Output the (x, y) coordinate of the center of the cell containing the given text.  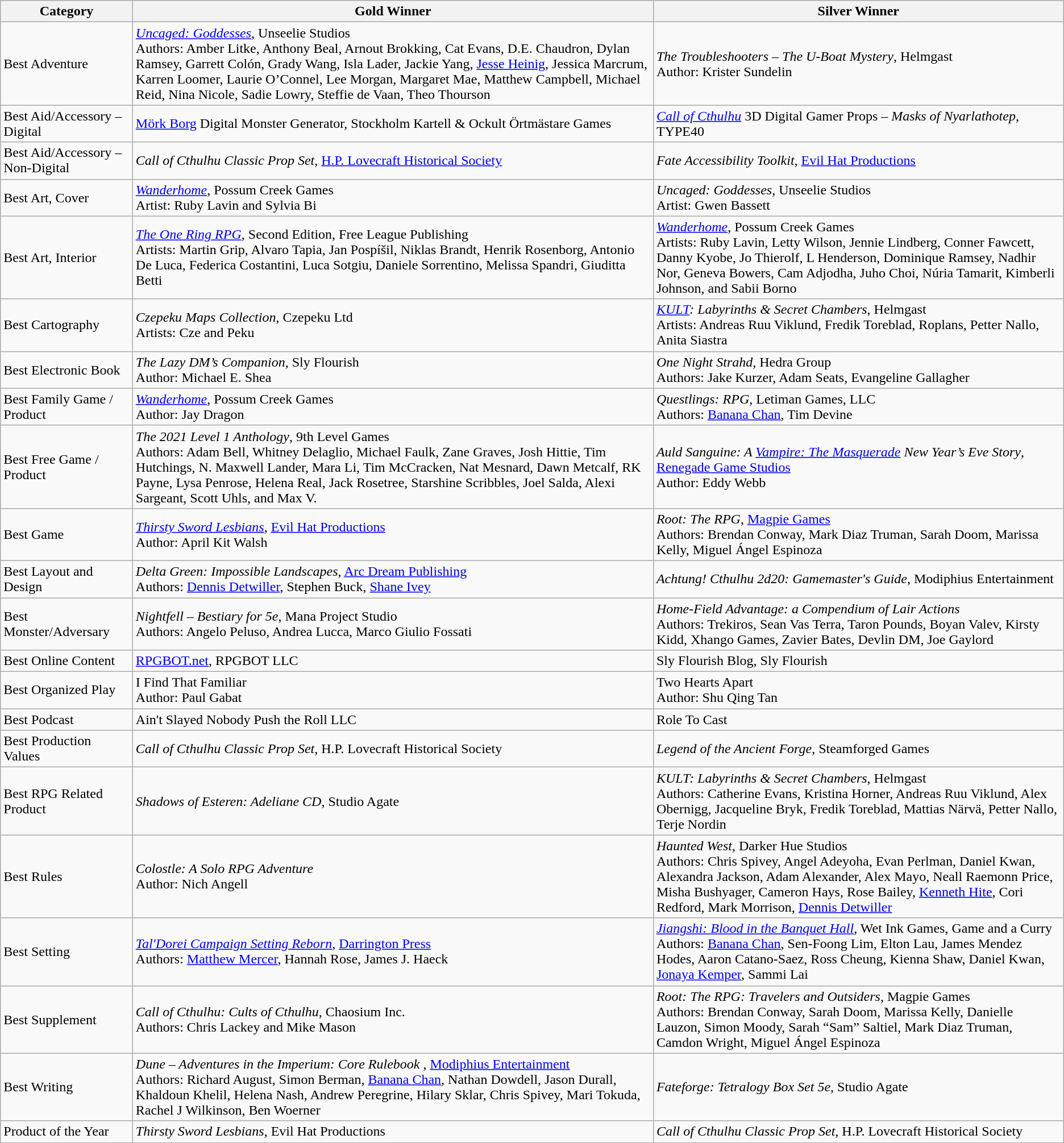
Legend of the Ancient Forge, Steamforged Games (858, 749)
Best Layout and Design (67, 579)
Best Free Game / Product (67, 467)
Colostle: A Solo RPG AdventureAuthor: Nich Angell (393, 876)
Silver Winner (858, 11)
The Troubleshooters – The U-Boat Mystery, HelmgastAuthor: Krister Sundelin (858, 64)
Thirsty Sword Lesbians, Evil Hat Productions (393, 1132)
Best Art, Cover (67, 198)
I Find That FamiliarAuthor: Paul Gabat (393, 690)
Nightfell – Bestiary for 5e, Mana Project StudioAuthors: Angelo Peluso, Andrea Lucca, Marco Giulio Fossati (393, 624)
Call of Cthulhu: Cults of Cthulhu, Chaosium Inc.Authors: Chris Lackey and Mike Mason (393, 1020)
RPGBOT.net, RPGBOT LLC (393, 661)
Best Monster/Adversary (67, 624)
Best Adventure (67, 64)
Fateforge: Tetralogy Box Set 5e, Studio Agate (858, 1087)
Best Production Values (67, 749)
The Lazy DM’s Companion, Sly FlourishAuthor: Michael E. Shea (393, 369)
One Night Strahd, Hedra GroupAuthors: Jake Kurzer, Adam Seats, Evangeline Gallagher (858, 369)
Best Supplement (67, 1020)
Uncaged: Goddesses, Unseelie StudiosArtist: Gwen Bassett (858, 198)
Two Hearts ApartAuthor: Shu Qing Tan (858, 690)
Achtung! Cthulhu 2d20: Gamemaster's Guide, Modiphius Entertainment (858, 579)
Ain't Slayed Nobody Push the Roll LLC (393, 720)
Best Rules (67, 876)
Best Organized Play (67, 690)
Category (67, 11)
Best Aid/Accessory – Digital (67, 124)
Best Online Content (67, 661)
Fate Accessibility Toolkit, Evil Hat Productions (858, 160)
Tal'Dorei Campaign Setting Reborn, Darrington PressAuthors: Matthew Mercer, Hannah Rose, James J. Haeck (393, 951)
Best Writing (67, 1087)
Best Family Game / Product (67, 407)
Best Art, Interior (67, 257)
Best Podcast (67, 720)
Shadows of Esteren: Adeliane CD, Studio Agate (393, 801)
Call of Cthulhu 3D Digital Gamer Props – Masks of Nyarlathotep, TYPE40 (858, 124)
Thirsty Sword Lesbians, Evil Hat ProductionsAuthor: April Kit Walsh (393, 534)
Czepeku Maps Collection, Czepeku LtdArtists: Cze and Peku (393, 325)
Best Setting (67, 951)
Best Aid/Accessory – Non-Digital (67, 160)
Best Cartography (67, 325)
Gold Winner (393, 11)
Best Game (67, 534)
Auld Sanguine: A Vampire: The Masquerade New Year’s Eve Story, Renegade Game StudiosAuthor: Eddy Webb (858, 467)
Wanderhome, Possum Creek GamesArtist: Ruby Lavin and Sylvia Bi (393, 198)
KULT: Labyrinths & Secret Chambers, HelmgastArtists: Andreas Ruu Viklund, Fredik Toreblad, Roplans, Petter Nallo, Anita Siastra (858, 325)
Wanderhome, Possum Creek GamesAuthor: Jay Dragon (393, 407)
Delta Green: Impossible Landscapes, Arc Dream PublishingAuthors: Dennis Detwiller, Stephen Buck, Shane Ivey (393, 579)
Root: The RPG, Magpie GamesAuthors: Brendan Conway, Mark Diaz Truman, Sarah Doom, Marissa Kelly, Miguel Ángel Espinoza (858, 534)
Product of the Year (67, 1132)
Questlings: RPG, Letiman Games, LLCAuthors: Banana Chan, Tim Devine (858, 407)
Best RPG Related Product (67, 801)
Mörk Borg Digital Monster Generator, Stockholm Kartell & Ockult Örtmästare Games (393, 124)
Role To Cast (858, 720)
Best Electronic Book (67, 369)
Sly Flourish Blog, Sly Flourish (858, 661)
